Search for the cell housing the specified text and yield its (X, Y) center coordinate. 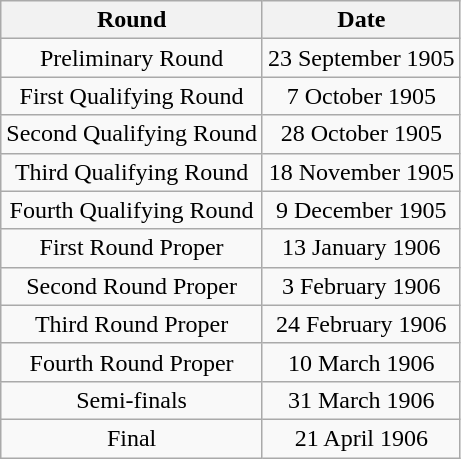
28 October 1905 (361, 134)
13 January 1906 (361, 248)
10 March 1906 (361, 362)
9 December 1905 (361, 210)
Second Qualifying Round (132, 134)
Third Qualifying Round (132, 172)
Fourth Round Proper (132, 362)
Third Round Proper (132, 324)
Date (361, 20)
3 February 1906 (361, 286)
First Round Proper (132, 248)
Semi-finals (132, 400)
18 November 1905 (361, 172)
Final (132, 438)
21 April 1906 (361, 438)
Second Round Proper (132, 286)
Fourth Qualifying Round (132, 210)
31 March 1906 (361, 400)
Preliminary Round (132, 58)
23 September 1905 (361, 58)
7 October 1905 (361, 96)
First Qualifying Round (132, 96)
24 February 1906 (361, 324)
Round (132, 20)
